Identify which cell holds the provided text, then report its (X, Y) central coordinate. 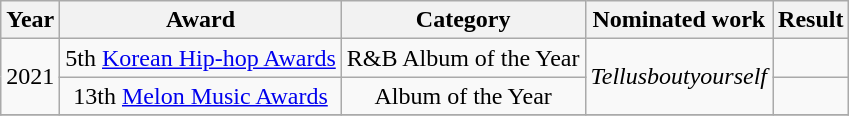
Result (811, 20)
Award (200, 20)
5th Korean Hip-hop Awards (200, 58)
Tellusboutyourself (679, 77)
R&B Album of the Year (463, 58)
Category (463, 20)
Year (30, 20)
2021 (30, 77)
Nominated work (679, 20)
13th Melon Music Awards (200, 96)
Album of the Year (463, 96)
